Scan for the cell matching the given text and deliver its (x, y) coordinate at center. 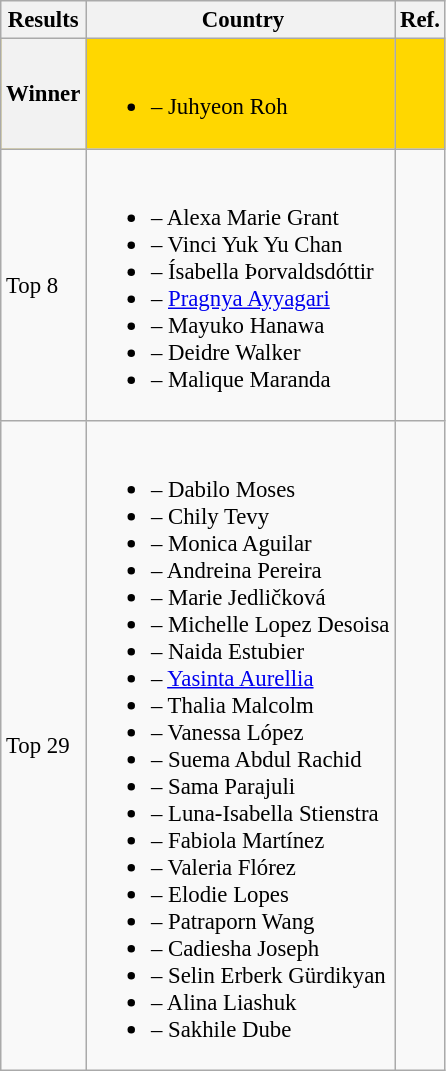
– Juhyeon Roh (240, 94)
Ref. (420, 20)
Top 29 (44, 746)
Results (44, 20)
Country (240, 20)
Top 8 (44, 285)
– Alexa Marie Grant – Vinci Yuk Yu Chan – Ísabella Þorvaldsdóttir – Pragnya Ayyagari – Mayuko Hanawa – Deidre Walker – Malique Maranda (240, 285)
Winner (44, 94)
